Capture the cell that displays the provided text and extract its [x, y] central coordinate. 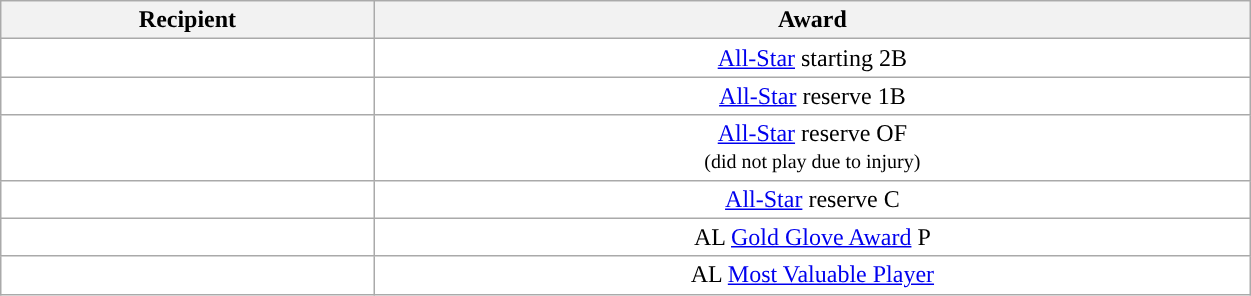
All-Star reserve OF(did not play due to injury) [812, 148]
All-Star reserve 1B [812, 96]
AL Gold Glove Award P [812, 237]
Recipient [188, 20]
AL Most Valuable Player [812, 275]
All-Star starting 2B [812, 58]
All-Star reserve C [812, 199]
Award [812, 20]
